Return [x, y] of the center of cell containing provided text 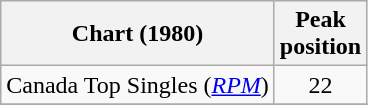
Peak position [320, 34]
Canada Top Singles (RPM) [138, 85]
22 [320, 85]
Chart (1980) [138, 34]
